Return [x, y] of the center of cell containing provided text 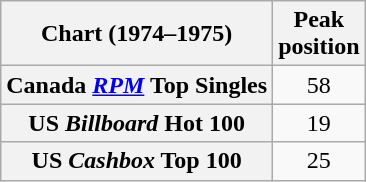
Peakposition [319, 34]
Chart (1974–1975) [137, 34]
25 [319, 161]
58 [319, 85]
US Billboard Hot 100 [137, 123]
Canada RPM Top Singles [137, 85]
19 [319, 123]
US Cashbox Top 100 [137, 161]
